Find where the given text appears and provide that cell's center as [x, y] coordinate. 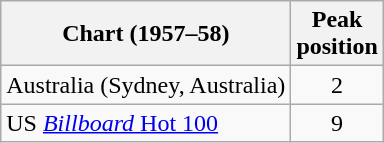
Chart (1957–58) [146, 34]
Peakposition [337, 34]
Australia (Sydney, Australia) [146, 85]
9 [337, 123]
US Billboard Hot 100 [146, 123]
2 [337, 85]
